Determine the [x, y] coordinate at the center of the cell enclosing the given text.  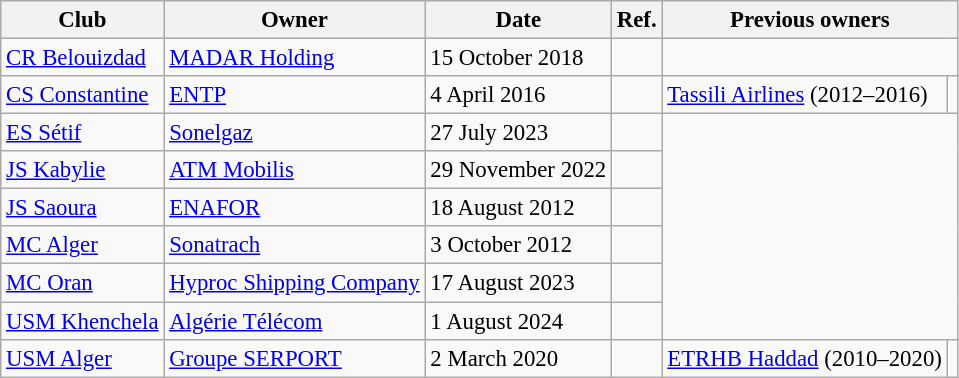
JS Saoura [82, 208]
Groupe SERPORT [294, 358]
USM Khenchela [82, 321]
29 November 2022 [518, 170]
ENTP [294, 95]
ES Sétif [82, 133]
MADAR Holding [294, 58]
MC Alger [82, 245]
18 August 2012 [518, 208]
Date [518, 20]
ETRHB Haddad (2010–2020) [804, 358]
1 August 2024 [518, 321]
Tassili Airlines (2012–2016) [804, 95]
Algérie Télécom [294, 321]
ENAFOR [294, 208]
Previous owners [810, 20]
ATM Mobilis [294, 170]
Hyproc Shipping Company [294, 283]
JS Kabylie [82, 170]
USM Alger [82, 358]
3 October 2012 [518, 245]
17 August 2023 [518, 283]
Owner [294, 20]
CS Constantine [82, 95]
CR Belouizdad [82, 58]
Ref. [637, 20]
15 October 2018 [518, 58]
Sonatrach [294, 245]
2 March 2020 [518, 358]
Club [82, 20]
MC Oran [82, 283]
27 July 2023 [518, 133]
4 April 2016 [518, 95]
Sonelgaz [294, 133]
